Pinpoint the cell where the given text exists, returning its [X, Y] midpoint coordinate. 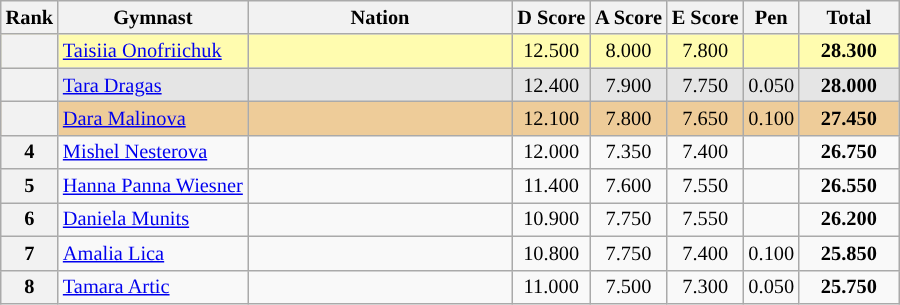
Hanna Panna Wiesner [153, 186]
Amalia Lica [153, 253]
28.300 [849, 51]
Pen [772, 17]
11.000 [551, 287]
8.000 [628, 51]
26.750 [849, 152]
Daniela Munits [153, 219]
10.800 [551, 253]
7.600 [628, 186]
12.000 [551, 152]
27.450 [849, 118]
Tara Dragas [153, 85]
7.300 [706, 287]
26.200 [849, 219]
7.900 [628, 85]
7 [30, 253]
A Score [628, 17]
7.350 [628, 152]
12.500 [551, 51]
12.100 [551, 118]
11.400 [551, 186]
Mishel Nesterova [153, 152]
Gymnast [153, 17]
7.500 [628, 287]
Nation [380, 17]
12.400 [551, 85]
Taisiia Onofriichuk [153, 51]
Tamara Artic [153, 287]
E Score [706, 17]
8 [30, 287]
5 [30, 186]
25.750 [849, 287]
10.900 [551, 219]
Dara Malinova [153, 118]
7.650 [706, 118]
Rank [30, 17]
26.550 [849, 186]
Total [849, 17]
6 [30, 219]
28.000 [849, 85]
4 [30, 152]
D Score [551, 17]
25.850 [849, 253]
